Determine the (X, Y) coordinate at the center of the cell enclosing the given text.  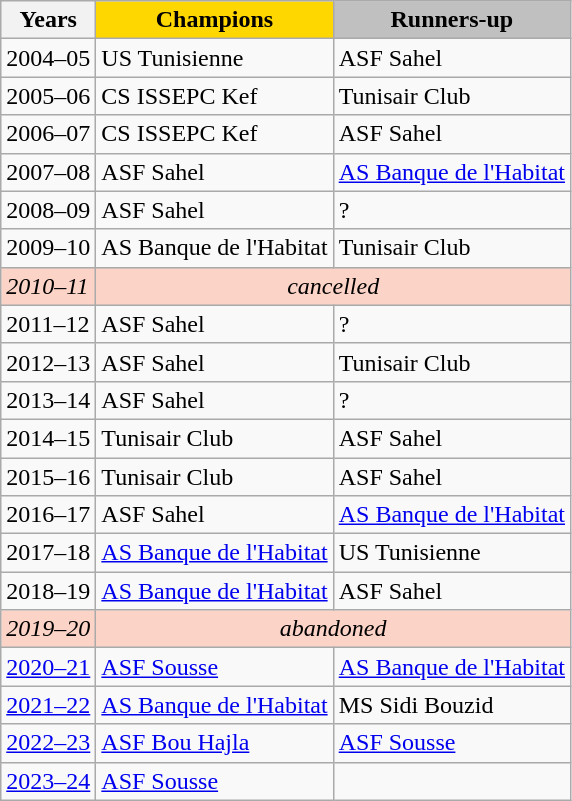
2021–22 (48, 705)
2016–17 (48, 515)
Champions (214, 20)
2020–21 (48, 667)
2013–14 (48, 400)
2012–13 (48, 362)
2023–24 (48, 781)
2017–18 (48, 553)
2022–23 (48, 743)
2009–10 (48, 248)
Runners-up (452, 20)
Years (48, 20)
cancelled (334, 286)
ASF Bou Hajla (214, 743)
2005–06 (48, 96)
2004–05 (48, 58)
2019–20 (48, 629)
2014–15 (48, 438)
2018–19 (48, 591)
2007–08 (48, 172)
2010–11 (48, 286)
2006–07 (48, 134)
abandoned (334, 629)
2015–16 (48, 477)
2008–09 (48, 210)
MS Sidi Bouzid (452, 705)
2011–12 (48, 324)
